Determine the (X, Y) coordinate at the center of the cell enclosing the given text.  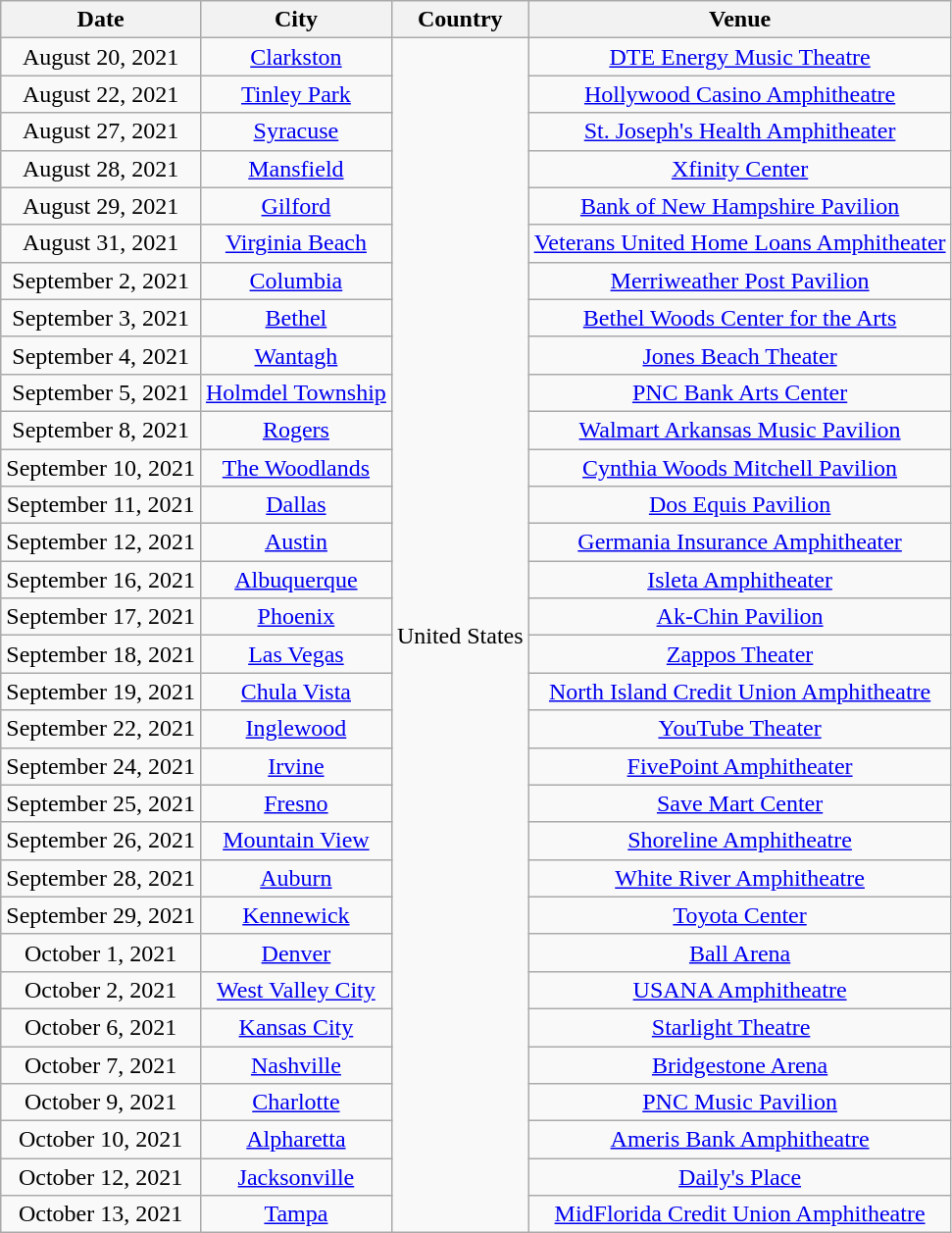
September 11, 2021 (101, 505)
Ameris Bank Amphitheatre (739, 1140)
Ak-Chin Pavilion (739, 617)
August 22, 2021 (101, 94)
October 7, 2021 (101, 1064)
West Valley City (296, 990)
Nashville (296, 1064)
Charlotte (296, 1103)
Chula Vista (296, 692)
Fresno (296, 803)
Wantagh (296, 355)
Austin (296, 542)
September 18, 2021 (101, 654)
October 13, 2021 (101, 1214)
Columbia (296, 281)
Kansas City (296, 1027)
Gilford (296, 206)
Walmart Arkansas Music Pavilion (739, 430)
Bridgestone Arena (739, 1064)
Jones Beach Theater (739, 355)
Bethel (296, 318)
September 26, 2021 (101, 841)
August 29, 2021 (101, 206)
The Woodlands (296, 468)
September 8, 2021 (101, 430)
Shoreline Amphitheatre (739, 841)
Isleta Amphitheater (739, 580)
August 28, 2021 (101, 169)
Country (460, 20)
September 24, 2021 (101, 766)
White River Amphitheatre (739, 878)
FivePoint Amphitheater (739, 766)
Save Mart Center (739, 803)
August 27, 2021 (101, 131)
USANA Amphitheatre (739, 990)
Mansfield (296, 169)
October 12, 2021 (101, 1177)
Daily's Place (739, 1177)
PNC Bank Arts Center (739, 392)
September 3, 2021 (101, 318)
Germania Insurance Amphitheater (739, 542)
Hollywood Casino Amphitheatre (739, 94)
September 4, 2021 (101, 355)
September 5, 2021 (101, 392)
United States (460, 636)
Inglewood (296, 729)
YouTube Theater (739, 729)
DTE Energy Music Theatre (739, 57)
September 25, 2021 (101, 803)
Auburn (296, 878)
Tampa (296, 1214)
Rogers (296, 430)
Dos Equis Pavilion (739, 505)
Jacksonville (296, 1177)
August 31, 2021 (101, 243)
Tinley Park (296, 94)
Albuquerque (296, 580)
Merriweather Post Pavilion (739, 281)
September 17, 2021 (101, 617)
Mountain View (296, 841)
Syracuse (296, 131)
St. Joseph's Health Amphitheater (739, 131)
September 19, 2021 (101, 692)
Xfinity Center (739, 169)
Holmdel Township (296, 392)
Denver (296, 952)
North Island Credit Union Amphitheatre (739, 692)
September 29, 2021 (101, 915)
Phoenix (296, 617)
October 1, 2021 (101, 952)
September 12, 2021 (101, 542)
MidFlorida Credit Union Amphitheatre (739, 1214)
October 9, 2021 (101, 1103)
September 16, 2021 (101, 580)
Bethel Woods Center for the Arts (739, 318)
September 10, 2021 (101, 468)
Date (101, 20)
October 6, 2021 (101, 1027)
Starlight Theatre (739, 1027)
Alpharetta (296, 1140)
Veterans United Home Loans Amphitheater (739, 243)
October 10, 2021 (101, 1140)
Venue (739, 20)
City (296, 20)
September 22, 2021 (101, 729)
Virginia Beach (296, 243)
Zappos Theater (739, 654)
Kennewick (296, 915)
August 20, 2021 (101, 57)
PNC Music Pavilion (739, 1103)
October 2, 2021 (101, 990)
Clarkston (296, 57)
Toyota Center (739, 915)
September 2, 2021 (101, 281)
Ball Arena (739, 952)
Bank of New Hampshire Pavilion (739, 206)
Irvine (296, 766)
Cynthia Woods Mitchell Pavilion (739, 468)
September 28, 2021 (101, 878)
Las Vegas (296, 654)
Dallas (296, 505)
